Locate the cell with the specified text and output its (x, y) center coordinate. 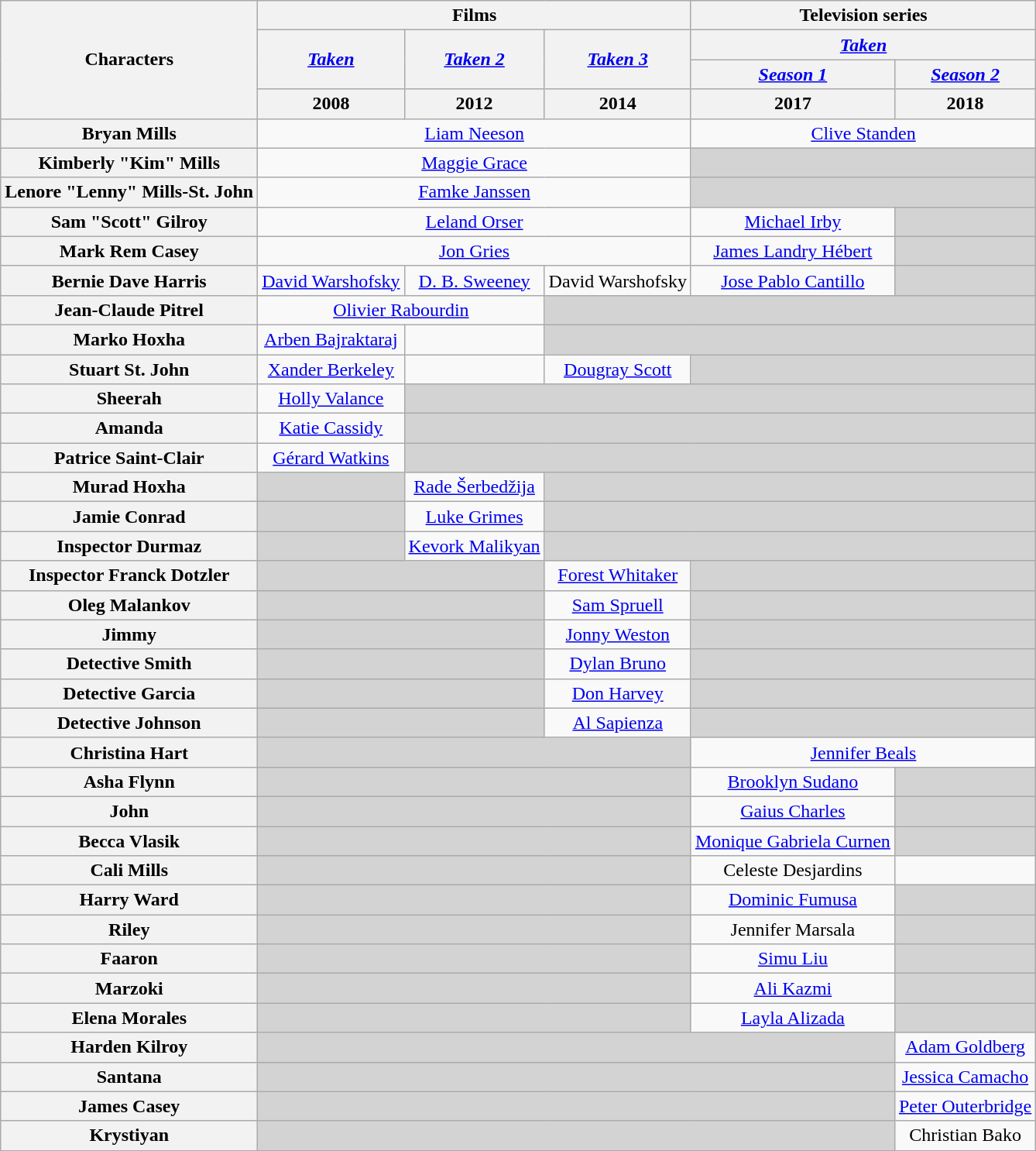
Detective Smith (129, 664)
Asha Flynn (129, 782)
Kimberly "Kim" Mills (129, 163)
2017 (793, 104)
Christian Bako (965, 1136)
Cali Mills (129, 871)
Kevork Malikyan (474, 546)
Peter Outerbridge (965, 1106)
Season 2 (965, 74)
Sam Spruell (618, 605)
Taken 2 (474, 60)
Films (475, 15)
Liam Neeson (475, 133)
Oleg Malankov (129, 605)
James Casey (129, 1106)
Leland Orser (475, 222)
Detective Garcia (129, 693)
Jean-Claude Pitrel (129, 310)
Famke Janssen (475, 192)
Adam Goldberg (965, 1047)
Gaius Charles (793, 811)
Riley (129, 929)
Jon Gries (475, 251)
Season 1 (793, 74)
Marzoki (129, 988)
Patrice Saint-Clair (129, 458)
Lenore "Lenny" Mills-St. John (129, 192)
Characters (129, 60)
2008 (331, 104)
Don Harvey (618, 693)
Jamie Conrad (129, 517)
Rade Šerbedžija (474, 487)
Maggie Grace (475, 163)
Mark Rem Casey (129, 251)
Arben Bajraktaraj (331, 339)
James Landry Hébert (793, 251)
Murad Hoxha (129, 487)
Jonny Weston (618, 634)
Brooklyn Sudano (793, 782)
Inspector Durmaz (129, 546)
Krystiyan (129, 1136)
Clive Standen (863, 133)
Television series (863, 15)
2012 (474, 104)
Michael Irby (793, 222)
Harry Ward (129, 900)
Taken 3 (618, 60)
Inspector Franck Dotzler (129, 575)
John (129, 811)
Gérard Watkins (331, 458)
Detective Johnson (129, 723)
Harden Kilroy (129, 1047)
Dominic Fumusa (793, 900)
Layla Alizada (793, 1018)
Amanda (129, 428)
Becca Vlasik (129, 840)
Dylan Bruno (618, 664)
Dougray Scott (618, 369)
Sam "Scott" Gilroy (129, 222)
Olivier Rabourdin (401, 310)
Santana (129, 1077)
Bernie Dave Harris (129, 280)
Ali Kazmi (793, 988)
Jose Pablo Cantillo (793, 280)
Xander Berkeley (331, 369)
Katie Cassidy (331, 428)
Stuart St. John (129, 369)
2014 (618, 104)
Jessica Camacho (965, 1077)
Jennifer Beals (863, 752)
Christina Hart (129, 752)
Celeste Desjardins (793, 871)
2018 (965, 104)
Monique Gabriela Curnen (793, 840)
Forest Whitaker (618, 575)
Jimmy (129, 634)
Holly Valance (331, 399)
Simu Liu (793, 959)
Elena Morales (129, 1018)
Jennifer Marsala (793, 929)
Luke Grimes (474, 517)
Al Sapienza (618, 723)
Faaron (129, 959)
Marko Hoxha (129, 339)
Bryan Mills (129, 133)
Sheerah (129, 399)
D. B. Sweeney (474, 280)
